Scan for the cell matching the given text and deliver its [X, Y] coordinate at center. 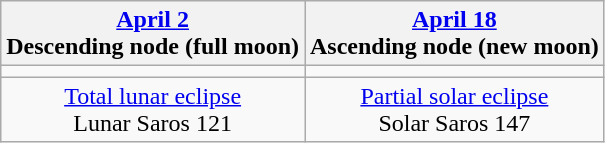
April 18Ascending node (new moon) [454, 34]
Total lunar eclipseLunar Saros 121 [153, 110]
April 2Descending node (full moon) [153, 34]
Partial solar eclipseSolar Saros 147 [454, 110]
